Find where the given text appears and provide that cell's center as (X, Y) coordinate. 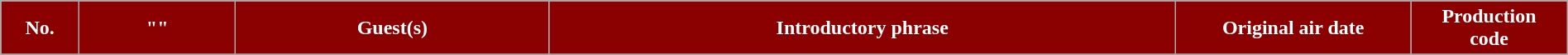
Introductory phrase (863, 28)
Original air date (1293, 28)
Guest(s) (392, 28)
Production code (1489, 28)
"" (157, 28)
No. (40, 28)
